For the text-containing cell, return its midpoint in (x, y) coordinate format. 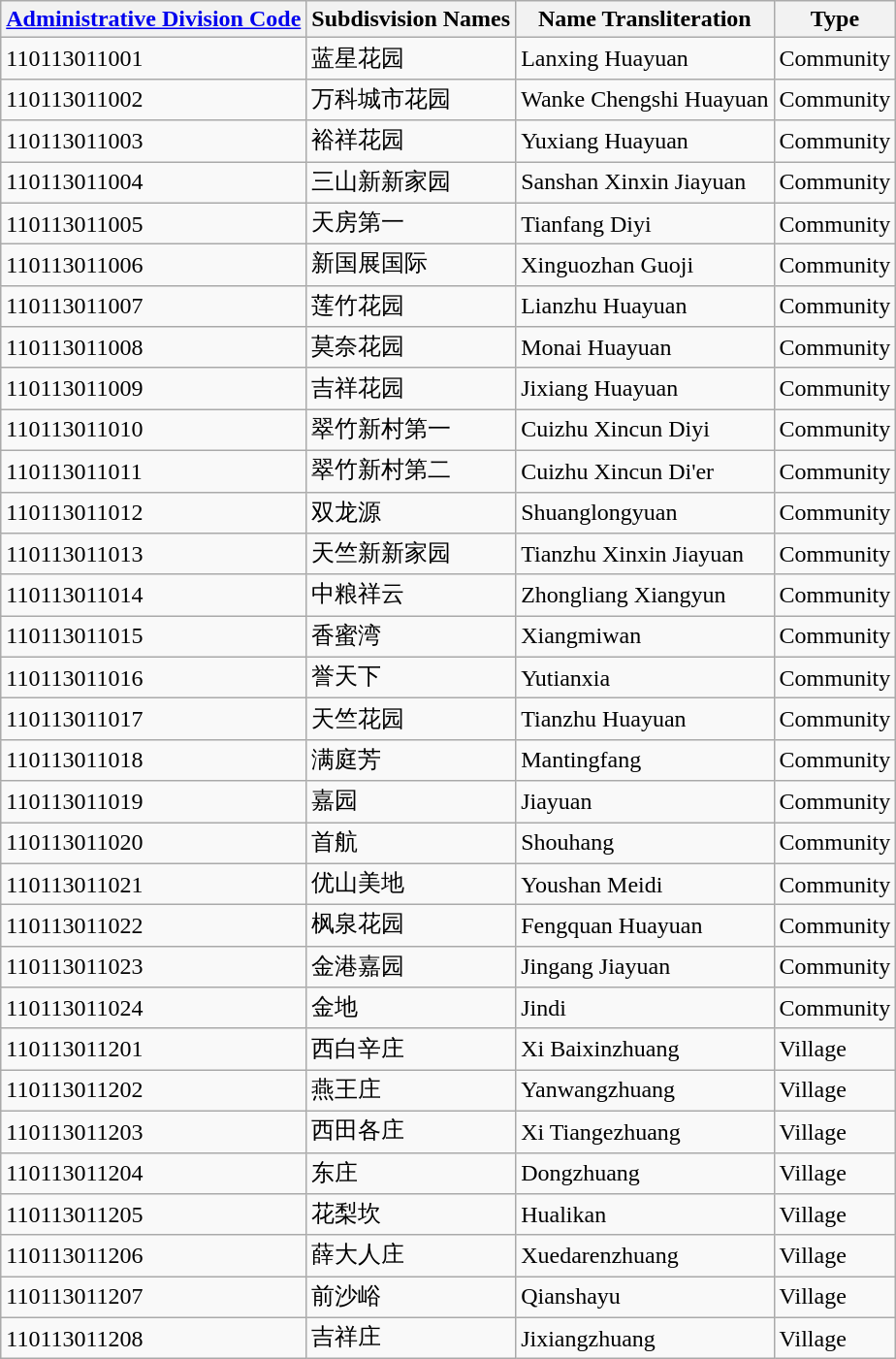
110113011205 (153, 1214)
Sanshan Xinxin Jiayuan (645, 182)
110113011004 (153, 182)
Cuizhu Xincun Di'er (645, 471)
110113011005 (153, 223)
翠竹新村第二 (411, 471)
首航 (411, 844)
110113011017 (153, 720)
110113011201 (153, 1050)
Administrative Division Code (153, 19)
天竺花园 (411, 720)
110113011011 (153, 471)
金港嘉园 (411, 966)
110113011007 (153, 307)
Xuedarenzhuang (645, 1255)
蓝星花园 (411, 58)
110113011023 (153, 966)
Youshan Meidi (645, 885)
满庭芳 (411, 760)
Yuxiang Huayuan (645, 142)
新国展国际 (411, 266)
三山新新家园 (411, 182)
Cuizhu Xincun Diyi (645, 431)
110113011018 (153, 760)
吉祥花园 (411, 388)
西白辛庄 (411, 1050)
110113011014 (153, 596)
Type (835, 19)
Tianfang Diyi (645, 223)
Tianzhu Huayuan (645, 720)
Lianzhu Huayuan (645, 307)
Yutianxia (645, 677)
金地 (411, 1009)
110113011202 (153, 1090)
110113011006 (153, 266)
优山美地 (411, 885)
110113011019 (153, 801)
Xiangmiwan (645, 636)
薛大人庄 (411, 1255)
110113011008 (153, 347)
Tianzhu Xinxin Jiayuan (645, 555)
Mantingfang (645, 760)
110113011003 (153, 142)
110113011015 (153, 636)
Fengquan Huayuan (645, 925)
前沙峪 (411, 1298)
双龙源 (411, 512)
110113011022 (153, 925)
110113011009 (153, 388)
Wanke Chengshi Huayuan (645, 99)
燕王庄 (411, 1090)
110113011208 (153, 1339)
Qianshayu (645, 1298)
中粮祥云 (411, 596)
Hualikan (645, 1214)
花梨坎 (411, 1214)
誉天下 (411, 677)
110113011203 (153, 1131)
110113011010 (153, 431)
东庄 (411, 1174)
110113011001 (153, 58)
嘉园 (411, 801)
吉祥庄 (411, 1339)
Subdisvision Names (411, 19)
Jixiang Huayuan (645, 388)
110113011012 (153, 512)
Shouhang (645, 844)
翠竹新村第一 (411, 431)
110113011021 (153, 885)
110113011002 (153, 99)
莲竹花园 (411, 307)
Jixiangzhuang (645, 1339)
110113011204 (153, 1174)
Jingang Jiayuan (645, 966)
Yanwangzhuang (645, 1090)
Dongzhuang (645, 1174)
裕祥花园 (411, 142)
Jindi (645, 1009)
Xi Baixinzhuang (645, 1050)
西田各庄 (411, 1131)
110113011013 (153, 555)
Xi Tiangezhuang (645, 1131)
Shuanglongyuan (645, 512)
Jiayuan (645, 801)
110113011207 (153, 1298)
110113011206 (153, 1255)
110113011020 (153, 844)
Name Transliteration (645, 19)
110113011024 (153, 1009)
Lanxing Huayuan (645, 58)
Xinguozhan Guoji (645, 266)
110113011016 (153, 677)
天房第一 (411, 223)
Zhongliang Xiangyun (645, 596)
香蜜湾 (411, 636)
万科城市花园 (411, 99)
Monai Huayuan (645, 347)
枫泉花园 (411, 925)
天竺新新家园 (411, 555)
莫奈花园 (411, 347)
